Determine the [X, Y] coordinate at the center of the cell enclosing the given text.  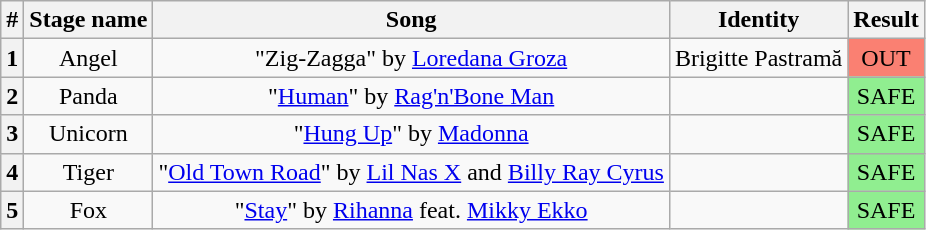
Tiger [88, 172]
"Human" by Rag'n'Bone Man [412, 96]
1 [12, 58]
5 [12, 210]
3 [12, 134]
"Old Town Road" by Lil Nas X and Billy Ray Cyrus [412, 172]
Stage name [88, 20]
# [12, 20]
4 [12, 172]
Panda [88, 96]
"Stay" by Rihanna feat. Mikky Ekko [412, 210]
Brigitte Pastramă [758, 58]
Unicorn [88, 134]
OUT [886, 58]
Identity [758, 20]
2 [12, 96]
"Hung Up" by Madonna [412, 134]
Angel [88, 58]
Fox [88, 210]
Result [886, 20]
Song [412, 20]
"Zig-Zagga" by Loredana Groza [412, 58]
